Extract the (X, Y) coordinate from the center of the cell holding the provided text.  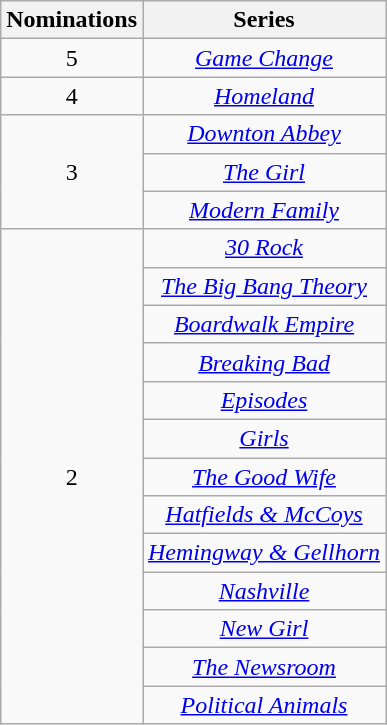
Hemingway & Gellhorn (264, 553)
3 (72, 172)
Nashville (264, 591)
The Big Bang Theory (264, 286)
Boardwalk Empire (264, 324)
Game Change (264, 58)
Girls (264, 438)
5 (72, 58)
4 (72, 96)
Political Animals (264, 705)
The Newsroom (264, 667)
2 (72, 476)
30 Rock (264, 248)
Nominations (72, 20)
Homeland (264, 96)
The Girl (264, 172)
The Good Wife (264, 477)
Series (264, 20)
New Girl (264, 629)
Hatfields & McCoys (264, 515)
Breaking Bad (264, 362)
Modern Family (264, 210)
Episodes (264, 400)
Downton Abbey (264, 134)
